Return (x, y) of the center of cell containing provided text 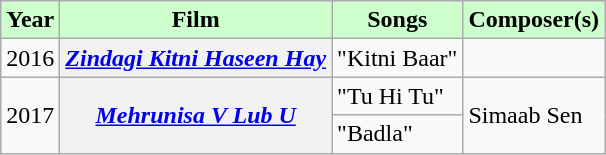
Simaab Sen (534, 115)
Mehrunisa V Lub U (196, 115)
Film (196, 20)
Year (30, 20)
"Badla" (398, 134)
2017 (30, 115)
2016 (30, 58)
"Tu Hi Tu" (398, 96)
"Kitni Baar" (398, 58)
Composer(s) (534, 20)
Songs (398, 20)
Zindagi Kitni Haseen Hay (196, 58)
